Identify which cell holds the provided text, then report its [x, y] central coordinate. 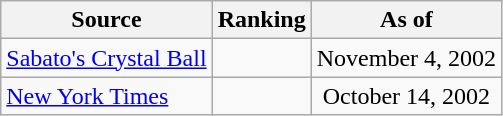
Sabato's Crystal Ball [106, 58]
New York Times [106, 96]
Ranking [262, 20]
October 14, 2002 [406, 96]
Source [106, 20]
As of [406, 20]
November 4, 2002 [406, 58]
